Return (X, Y) of the center of cell containing provided text 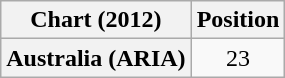
Australia (ARIA) (96, 58)
23 (238, 58)
Position (238, 20)
Chart (2012) (96, 20)
